Scan for the cell matching the given text and deliver its [X, Y] coordinate at center. 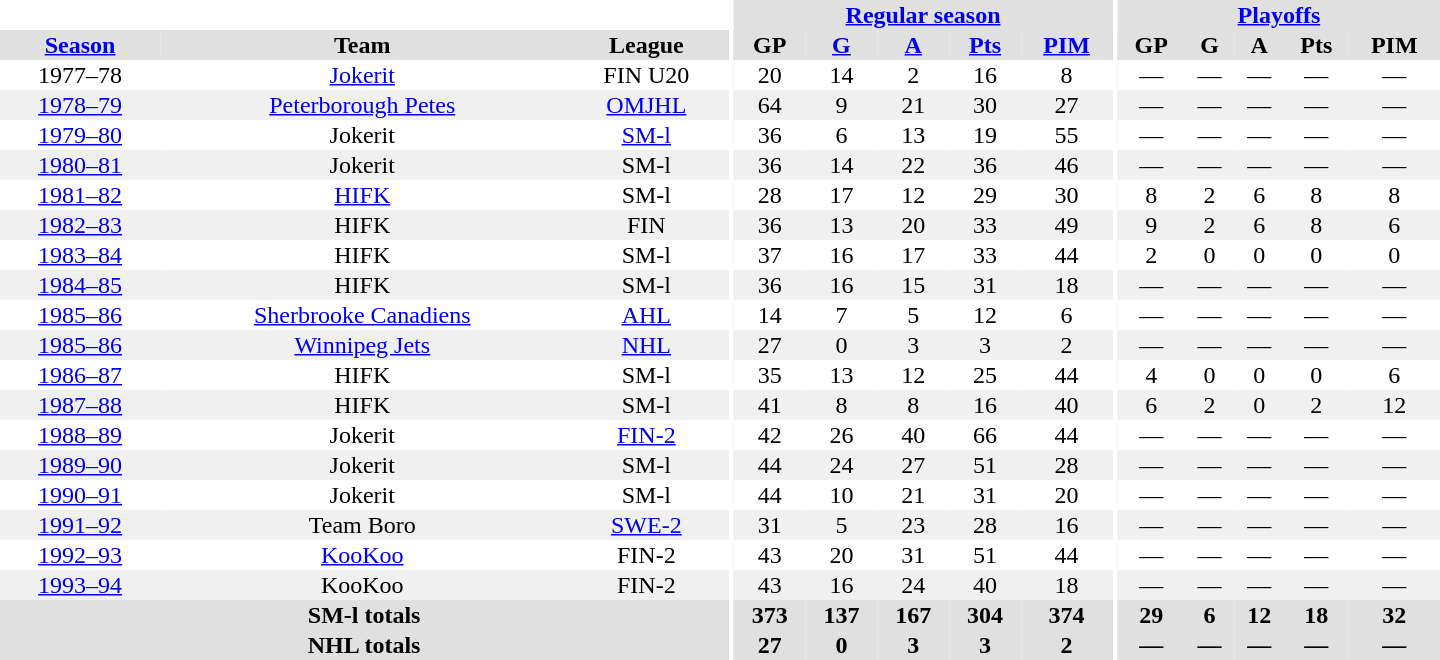
64 [770, 105]
373 [770, 615]
SWE-2 [646, 525]
1993–94 [80, 585]
25 [985, 375]
304 [985, 615]
Peterborough Petes [362, 105]
41 [770, 405]
1984–85 [80, 285]
NHL totals [364, 645]
1992–93 [80, 555]
1991–92 [80, 525]
Regular season [924, 15]
FIN [646, 225]
1988–89 [80, 435]
SM-l totals [364, 615]
1989–90 [80, 465]
Winnipeg Jets [362, 345]
1979–80 [80, 135]
1986–87 [80, 375]
Playoffs [1279, 15]
37 [770, 255]
137 [842, 615]
7 [842, 315]
26 [842, 435]
OMJHL [646, 105]
22 [913, 165]
49 [1066, 225]
10 [842, 495]
167 [913, 615]
1977–78 [80, 75]
1980–81 [80, 165]
32 [1394, 615]
46 [1066, 165]
Season [80, 45]
NHL [646, 345]
23 [913, 525]
Sherbrooke Canadiens [362, 315]
1981–82 [80, 195]
League [646, 45]
66 [985, 435]
FIN U20 [646, 75]
1987–88 [80, 405]
1990–91 [80, 495]
15 [913, 285]
1982–83 [80, 225]
4 [1152, 375]
55 [1066, 135]
374 [1066, 615]
Team Boro [362, 525]
42 [770, 435]
35 [770, 375]
AHL [646, 315]
19 [985, 135]
1983–84 [80, 255]
1978–79 [80, 105]
Team [362, 45]
